Determine the (X, Y) coordinate at the center of the cell enclosing the given text.  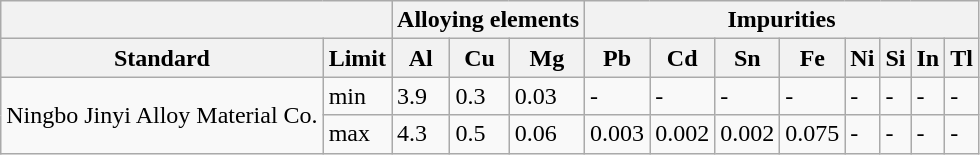
Ningbo Jinyi Alloy Material Co. (162, 115)
0.003 (618, 134)
0.075 (812, 134)
Tl (962, 58)
In (928, 58)
max (357, 134)
Limit (357, 58)
min (357, 96)
Pb (618, 58)
0.06 (546, 134)
Fe (812, 58)
0.03 (546, 96)
Alloying elements (488, 20)
3.9 (421, 96)
Impurities (782, 20)
4.3 (421, 134)
0.5 (480, 134)
Si (896, 58)
Al (421, 58)
Sn (748, 58)
Cd (682, 58)
Standard (162, 58)
Ni (862, 58)
0.3 (480, 96)
Cu (480, 58)
Mg (546, 58)
